Output the [X, Y] coordinate of the center of the cell containing the given text.  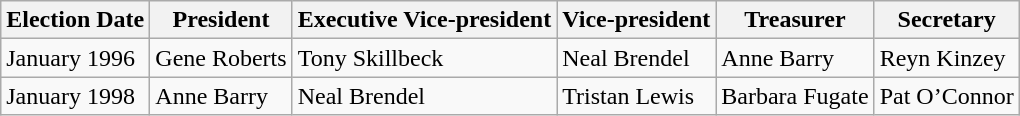
Barbara Fugate [795, 96]
Reyn Kinzey [946, 58]
President [221, 20]
January 1998 [76, 96]
Treasurer [795, 20]
Executive Vice-president [424, 20]
January 1996 [76, 58]
Vice-president [636, 20]
Tristan Lewis [636, 96]
Election Date [76, 20]
Pat O’Connor [946, 96]
Gene Roberts [221, 58]
Secretary [946, 20]
Tony Skillbeck [424, 58]
